Scan for the cell matching the given text and deliver its (X, Y) coordinate at center. 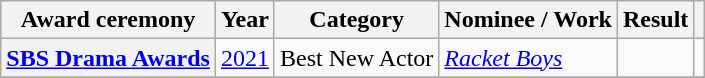
Award ceremony (108, 20)
Year (244, 20)
SBS Drama Awards (108, 58)
2021 (244, 58)
Result (655, 20)
Best New Actor (356, 58)
Category (356, 20)
Nominee / Work (528, 20)
Racket Boys (528, 58)
